Extract the (x, y) coordinate from the center of the cell holding the provided text.  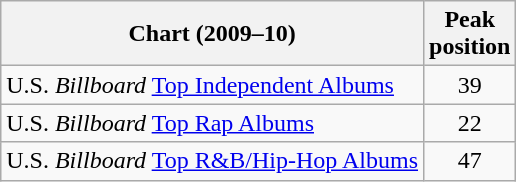
U.S. Billboard Top Rap Albums (212, 123)
U.S. Billboard Top Independent Albums (212, 85)
Chart (2009–10) (212, 34)
22 (470, 123)
Peakposition (470, 34)
47 (470, 161)
U.S. Billboard Top R&B/Hip-Hop Albums (212, 161)
39 (470, 85)
